Locate the cell with the specified text and output its [X, Y] center coordinate. 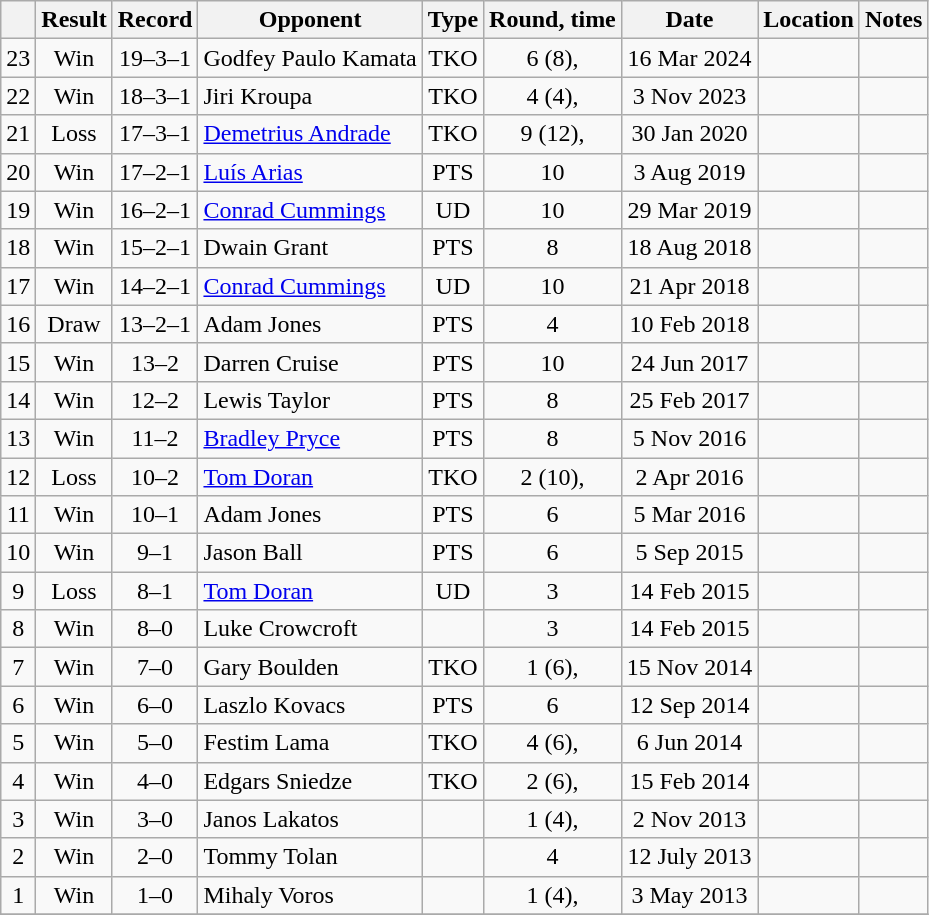
14–2–1 [155, 286]
10–1 [155, 515]
8–0 [155, 629]
21 Apr 2018 [689, 286]
9–1 [155, 553]
25 Feb 2017 [689, 400]
20 [18, 172]
Location [809, 20]
12 July 2013 [689, 857]
4 (6), [553, 743]
10 Feb 2018 [689, 324]
4 (4), [553, 96]
2 (10), [553, 477]
5 Nov 2016 [689, 438]
5 [18, 743]
3 Aug 2019 [689, 172]
16 Mar 2024 [689, 58]
18 Aug 2018 [689, 248]
8–1 [155, 591]
1 [18, 895]
17–3–1 [155, 134]
Edgars Sniedze [310, 781]
13–2 [155, 362]
Darren Cruise [310, 362]
5–0 [155, 743]
Date [689, 20]
9 (12), [553, 134]
1 (6), [553, 667]
7 [18, 667]
14 [18, 400]
Jiri Kroupa [310, 96]
15 Feb 2014 [689, 781]
19 [18, 210]
Draw [74, 324]
4–0 [155, 781]
5 Sep 2015 [689, 553]
19–3–1 [155, 58]
29 Mar 2019 [689, 210]
5 Mar 2016 [689, 515]
6–0 [155, 705]
30 Jan 2020 [689, 134]
12–2 [155, 400]
12 [18, 477]
Record [155, 20]
18–3–1 [155, 96]
15 [18, 362]
Bradley Pryce [310, 438]
15 Nov 2014 [689, 667]
Notes [893, 20]
13–2–1 [155, 324]
23 [18, 58]
3 May 2013 [689, 895]
Laszlo Kovacs [310, 705]
Dwain Grant [310, 248]
6 Jun 2014 [689, 743]
Tommy Tolan [310, 857]
21 [18, 134]
Demetrius Andrade [310, 134]
17 [18, 286]
10–2 [155, 477]
1–0 [155, 895]
12 Sep 2014 [689, 705]
Janos Lakatos [310, 819]
9 [18, 591]
17–2–1 [155, 172]
18 [18, 248]
2 Nov 2013 [689, 819]
Opponent [310, 20]
Luís Arias [310, 172]
11 [18, 515]
Lewis Taylor [310, 400]
2 (6), [553, 781]
3 Nov 2023 [689, 96]
Round, time [553, 20]
15–2–1 [155, 248]
Gary Boulden [310, 667]
2 Apr 2016 [689, 477]
11–2 [155, 438]
7–0 [155, 667]
2–0 [155, 857]
22 [18, 96]
Luke Crowcroft [310, 629]
3–0 [155, 819]
2 [18, 857]
16–2–1 [155, 210]
Festim Lama [310, 743]
24 Jun 2017 [689, 362]
6 (8), [553, 58]
Mihaly Voros [310, 895]
Jason Ball [310, 553]
16 [18, 324]
Godfey Paulo Kamata [310, 58]
Result [74, 20]
13 [18, 438]
Type [452, 20]
